Determine the [x, y] coordinate at the center of the cell enclosing the given text.  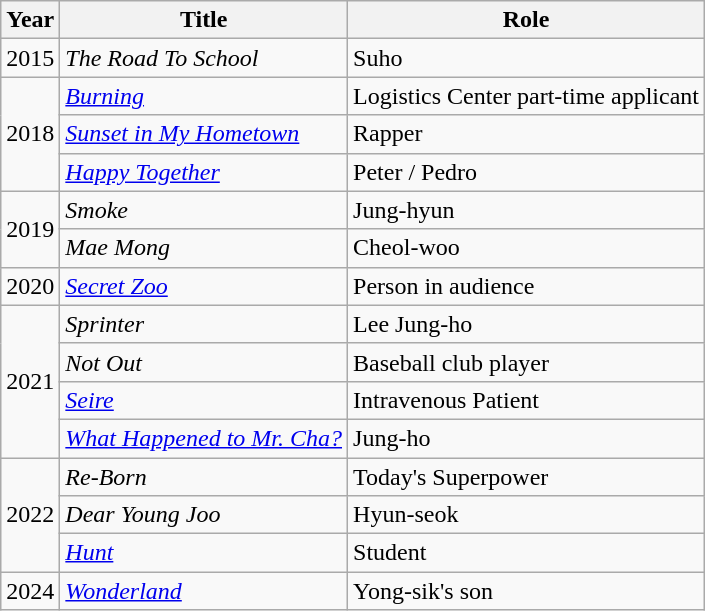
Rapper [526, 134]
Re-Born [204, 477]
Jung-hyun [526, 210]
Happy Together [204, 172]
2022 [30, 515]
Today's Superpower [526, 477]
Mae Mong [204, 248]
Person in audience [526, 286]
Sprinter [204, 324]
Suho [526, 58]
Cheol-woo [526, 248]
Smoke [204, 210]
Year [30, 20]
Yong-sik's son [526, 591]
The Road To School [204, 58]
2021 [30, 381]
Role [526, 20]
Seire [204, 400]
Wonderland [204, 591]
Secret Zoo [204, 286]
Student [526, 553]
Intravenous Patient [526, 400]
Dear Young Joo [204, 515]
Hyun-seok [526, 515]
Title [204, 20]
Lee Jung-ho [526, 324]
Not Out [204, 362]
What Happened to Mr. Cha? [204, 438]
Hunt [204, 553]
2015 [30, 58]
2020 [30, 286]
Jung-ho [526, 438]
2019 [30, 229]
Logistics Center part-time applicant [526, 96]
Baseball club player [526, 362]
2018 [30, 134]
Peter / Pedro [526, 172]
Burning [204, 96]
2024 [30, 591]
Sunset in My Hometown [204, 134]
